Search for the cell housing the specified text and yield its (x, y) center coordinate. 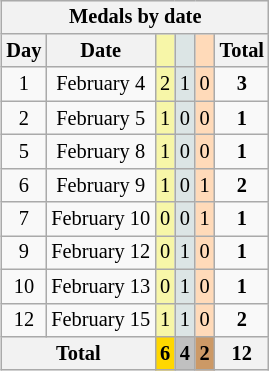
Date (100, 51)
February 5 (100, 118)
10 (24, 286)
4 (185, 354)
February 9 (100, 185)
7 (24, 219)
February 12 (100, 253)
Day (24, 51)
Medals by date (136, 17)
February 4 (100, 84)
February 15 (100, 320)
February 10 (100, 219)
5 (24, 152)
3 (242, 84)
February 8 (100, 152)
9 (24, 253)
February 13 (100, 286)
